From the cell containing the given text, extract its center point as (X, Y) coordinate. 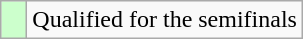
Qualified for the semifinals (165, 20)
